Extract the [X, Y] coordinate from the center of the cell holding the provided text.  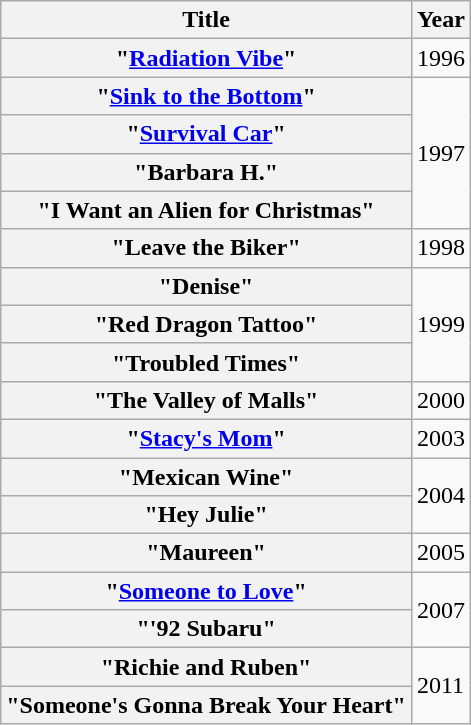
"I Want an Alien for Christmas" [206, 210]
"Denise" [206, 286]
2011 [440, 686]
"Someone's Gonna Break Your Heart" [206, 705]
2003 [440, 438]
"Sink to the Bottom" [206, 96]
1998 [440, 248]
1996 [440, 58]
"Hey Julie" [206, 515]
2005 [440, 553]
"Mexican Wine" [206, 477]
Year [440, 20]
2000 [440, 400]
"'92 Subaru" [206, 629]
"Troubled Times" [206, 362]
"Someone to Love" [206, 591]
"Barbara H." [206, 172]
"Stacy's Mom" [206, 438]
2007 [440, 610]
"Leave the Biker" [206, 248]
1997 [440, 153]
"Red Dragon Tattoo" [206, 324]
1999 [440, 324]
2004 [440, 496]
Title [206, 20]
"Maureen" [206, 553]
"Richie and Ruben" [206, 667]
"The Valley of Malls" [206, 400]
"Survival Car" [206, 134]
"Radiation Vibe" [206, 58]
